Pinpoint the cell where the given text exists, returning its (x, y) midpoint coordinate. 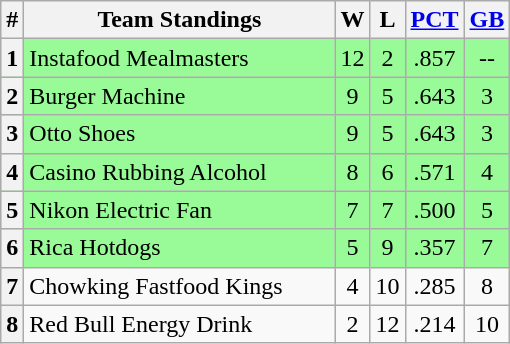
-- (487, 58)
.285 (434, 286)
Casino Rubbing Alcohol (180, 172)
Burger Machine (180, 96)
L (388, 20)
GB (487, 20)
Team Standings (180, 20)
Red Bull Energy Drink (180, 324)
.857 (434, 58)
Rica Hotdogs (180, 248)
.500 (434, 210)
Instafood Mealmasters (180, 58)
Chowking Fastfood Kings (180, 286)
PCT (434, 20)
.571 (434, 172)
.357 (434, 248)
# (12, 20)
Otto Shoes (180, 134)
W (352, 20)
1 (12, 58)
.214 (434, 324)
Nikon Electric Fan (180, 210)
